Output the [x, y] coordinate of the center of the cell containing the given text.  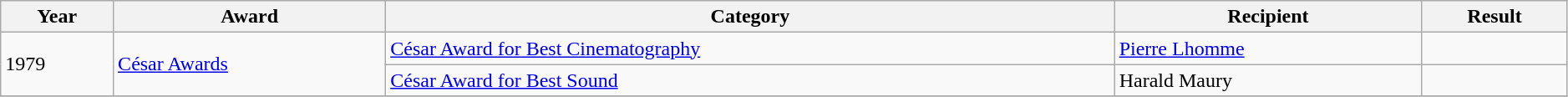
Harald Maury [1268, 80]
Category [750, 17]
1979 [57, 64]
César Awards [250, 64]
César Award for Best Sound [750, 80]
Award [250, 17]
Pierre Lhomme [1268, 48]
Year [57, 17]
Result [1495, 17]
César Award for Best Cinematography [750, 48]
Recipient [1268, 17]
